Return (x, y) of the center of cell containing provided text 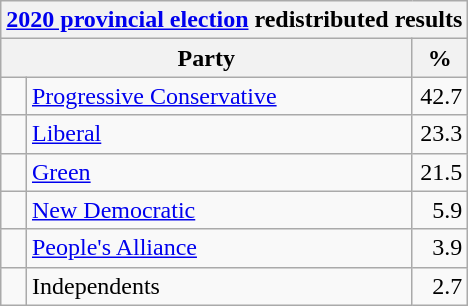
Progressive Conservative (218, 96)
% (440, 58)
23.3 (440, 134)
Independents (218, 286)
5.9 (440, 210)
2020 provincial election redistributed results (234, 20)
42.7 (440, 96)
People's Alliance (218, 248)
Party (206, 58)
3.9 (440, 248)
2.7 (440, 286)
Green (218, 172)
21.5 (440, 172)
New Democratic (218, 210)
Liberal (218, 134)
